Determine the [x, y] coordinate at the center of the cell enclosing the given text.  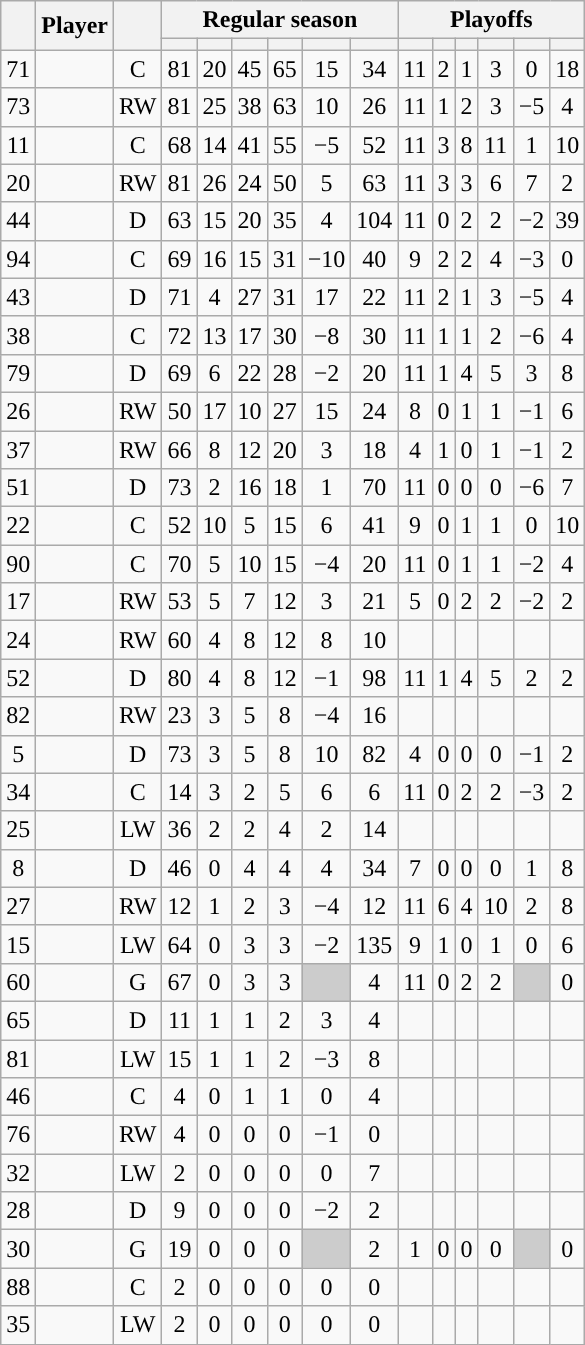
40 [374, 259]
Regular season [280, 20]
36 [180, 830]
23 [180, 716]
55 [284, 145]
53 [180, 602]
76 [18, 1135]
39 [568, 221]
44 [18, 221]
Player [75, 26]
32 [18, 1173]
−8 [326, 335]
90 [18, 564]
Playoffs [492, 20]
19 [180, 1249]
64 [180, 944]
67 [180, 982]
104 [374, 221]
37 [18, 449]
72 [180, 335]
135 [374, 944]
88 [18, 1287]
21 [374, 602]
13 [214, 335]
66 [180, 449]
51 [18, 488]
68 [180, 145]
45 [250, 69]
−10 [326, 259]
80 [180, 678]
94 [18, 259]
79 [18, 373]
43 [18, 297]
98 [374, 678]
